Provide the [X, Y] coordinate of the cell's center where the given text is located.  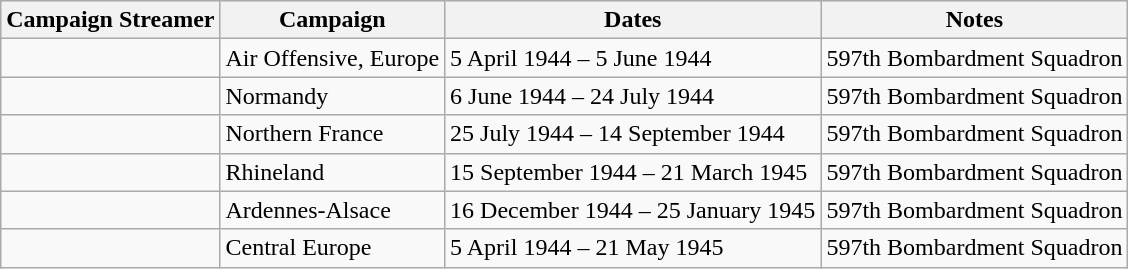
Dates [633, 20]
Campaign [332, 20]
Normandy [332, 96]
15 September 1944 – 21 March 1945 [633, 172]
5 April 1944 – 21 May 1945 [633, 248]
Ardennes-Alsace [332, 210]
Campaign Streamer [110, 20]
25 July 1944 – 14 September 1944 [633, 134]
16 December 1944 – 25 January 1945 [633, 210]
6 June 1944 – 24 July 1944 [633, 96]
Northern France [332, 134]
Notes [974, 20]
Central Europe [332, 248]
5 April 1944 – 5 June 1944 [633, 58]
Air Offensive, Europe [332, 58]
Rhineland [332, 172]
